Locate the cell with the specified text and output its [X, Y] center coordinate. 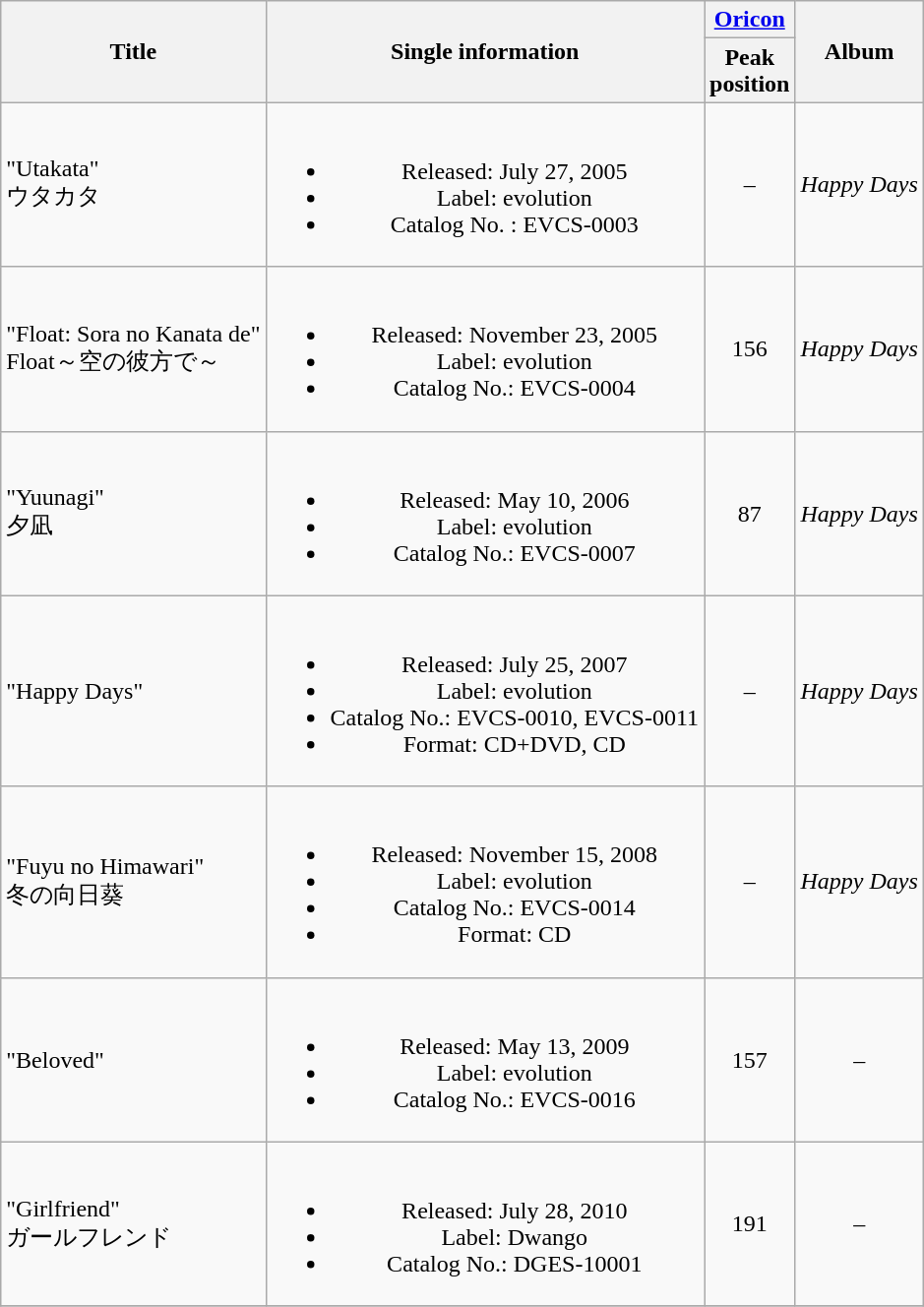
156 [750, 348]
Peakposition [750, 71]
Released: May 10, 2006Label: evolutionCatalog No.: EVCS-0007 [485, 514]
Oricon [750, 20]
"Girlfriend"ガールフレンド [134, 1224]
Released: November 23, 2005Label: evolutionCatalog No.: EVCS-0004 [485, 348]
"Float: Sora no Kanata de"Float～空の彼方で～ [134, 348]
Released: July 27, 2005Label: evolutionCatalog No. : EVCS-0003 [485, 185]
87 [750, 514]
"Happy Days" [134, 691]
Released: July 25, 2007Label: evolutionCatalog No.: EVCS-0010, EVCS-0011Format: CD+DVD, CD [485, 691]
Title [134, 51]
Album [859, 51]
"Beloved" [134, 1059]
"Fuyu no Himawari"冬の向日葵 [134, 882]
Released: May 13, 2009Label: evolutionCatalog No.: EVCS-0016 [485, 1059]
"Utakata"ウタカタ [134, 185]
Released: July 28, 2010Label: DwangoCatalog No.: DGES-10001 [485, 1224]
157 [750, 1059]
Released: November 15, 2008Label: evolutionCatalog No.: EVCS-0014Format: CD [485, 882]
191 [750, 1224]
Single information [485, 51]
"Yuunagi"夕凪 [134, 514]
